Extract the [x, y] coordinate from the center of the cell holding the provided text.  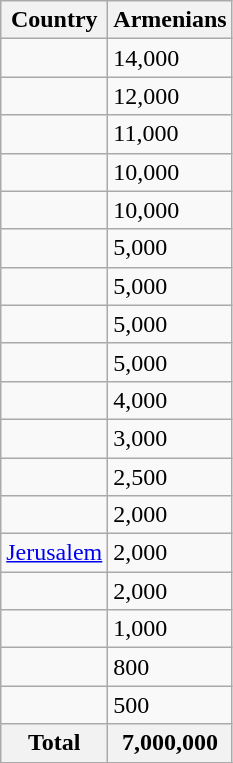
4,000 [170, 400]
800 [170, 667]
Total [54, 743]
Jerusalem [54, 553]
11,000 [170, 134]
14,000 [170, 58]
500 [170, 705]
Country [54, 20]
12,000 [170, 96]
3,000 [170, 438]
7,000,000 [170, 743]
1,000 [170, 629]
2,500 [170, 477]
Armenians [170, 20]
